Determine the [X, Y] coordinate at the center of the cell enclosing the given text.  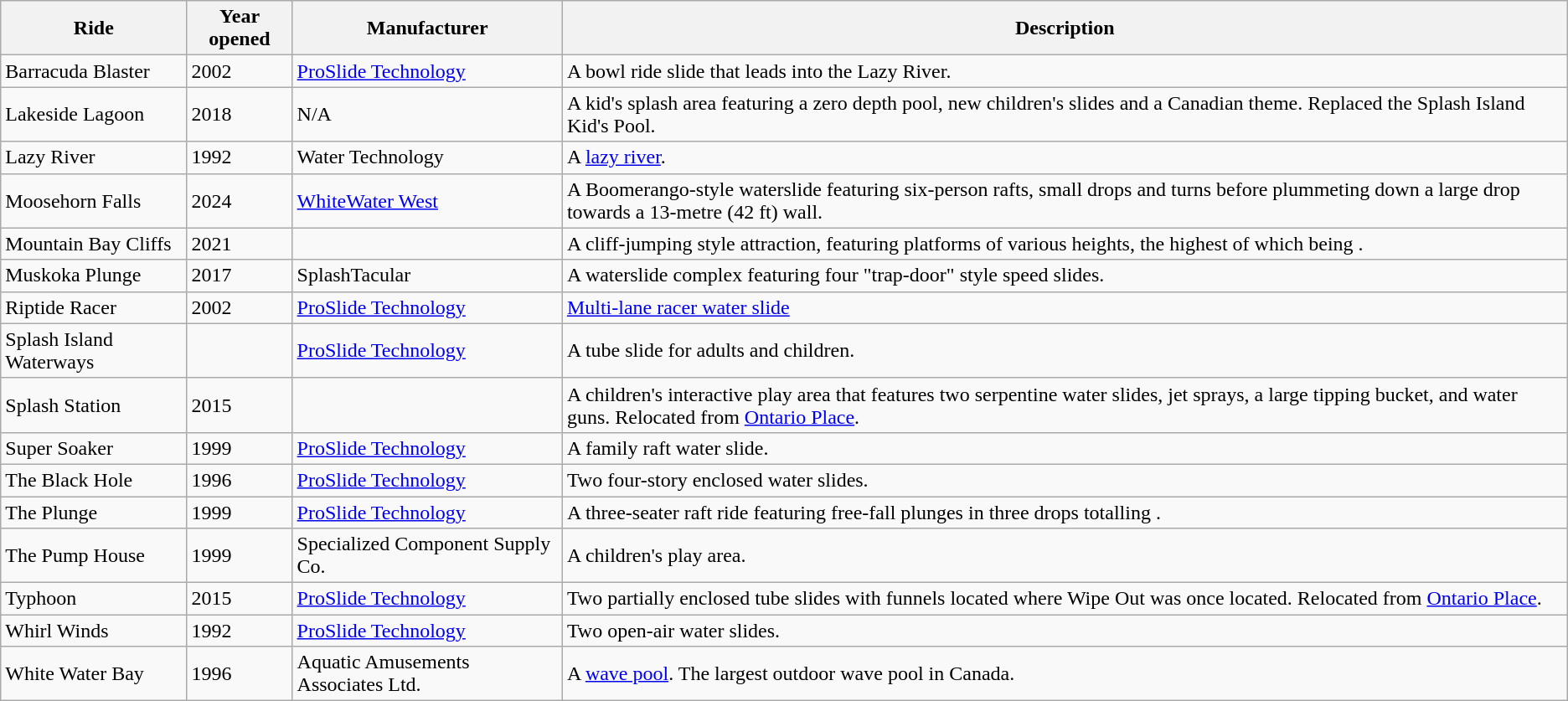
Aquatic Amusements Associates Ltd. [427, 673]
Manufacturer [427, 28]
Riptide Racer [94, 307]
A Boomerango-style waterslide featuring six-person rafts, small drops and turns before plummeting down a large drop towards a 13-metre (42 ft) wall. [1065, 201]
A waterslide complex featuring four "trap-door" style speed slides. [1065, 276]
Mountain Bay Cliffs [94, 244]
A family raft water slide. [1065, 448]
2024 [240, 201]
The Black Hole [94, 480]
Two open-air water slides. [1065, 631]
SplashTacular [427, 276]
Barracuda Blaster [94, 71]
Lazy River [94, 157]
A three-seater raft ride featuring free-fall plunges in three drops totalling . [1065, 512]
A bowl ride slide that leads into the Lazy River. [1065, 71]
2017 [240, 276]
A lazy river. [1065, 157]
A kid's splash area featuring a zero depth pool, new children's slides and a Canadian theme. Replaced the Splash Island Kid's Pool. [1065, 114]
Specialized Component Supply Co. [427, 556]
Typhoon [94, 599]
White Water Bay [94, 673]
Ride [94, 28]
2018 [240, 114]
Year opened [240, 28]
Muskoka Plunge [94, 276]
Whirl Winds [94, 631]
Description [1065, 28]
Water Technology [427, 157]
Multi-lane racer water slide [1065, 307]
WhiteWater West [427, 201]
Super Soaker [94, 448]
Two partially enclosed tube slides with funnels located where Wipe Out was once located. Relocated from Ontario Place. [1065, 599]
Splash Station [94, 405]
Moosehorn Falls [94, 201]
The Plunge [94, 512]
Two four-story enclosed water slides. [1065, 480]
Lakeside Lagoon [94, 114]
N/A [427, 114]
Splash Island Waterways [94, 350]
2021 [240, 244]
A wave pool. The largest outdoor wave pool in Canada. [1065, 673]
A cliff-jumping style attraction, featuring platforms of various heights, the highest of which being . [1065, 244]
A tube slide for adults and children. [1065, 350]
The Pump House [94, 556]
A children's play area. [1065, 556]
